Extract the (X, Y) coordinate from the center of the cell holding the provided text.  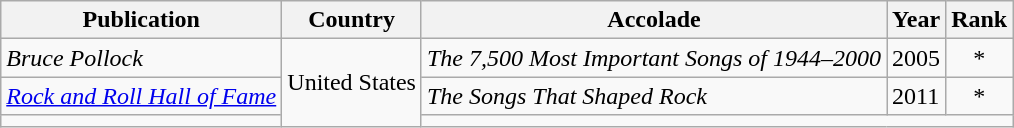
Rank (980, 20)
Bruce Pollock (142, 58)
2011 (916, 96)
Year (916, 20)
The Songs That Shaped Rock (654, 96)
Country (352, 20)
United States (352, 82)
Accolade (654, 20)
Rock and Roll Hall of Fame (142, 96)
2005 (916, 58)
The 7,500 Most Important Songs of 1944–2000 (654, 58)
Publication (142, 20)
